For the text-containing cell, return its midpoint in [x, y] coordinate format. 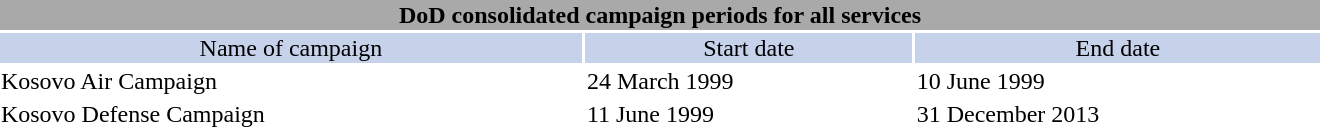
End date [1118, 48]
24 March 1999 [748, 81]
Start date [748, 48]
10 June 1999 [1118, 81]
